Return the [X, Y] coordinate for the center point of the cell that contains the specified text.  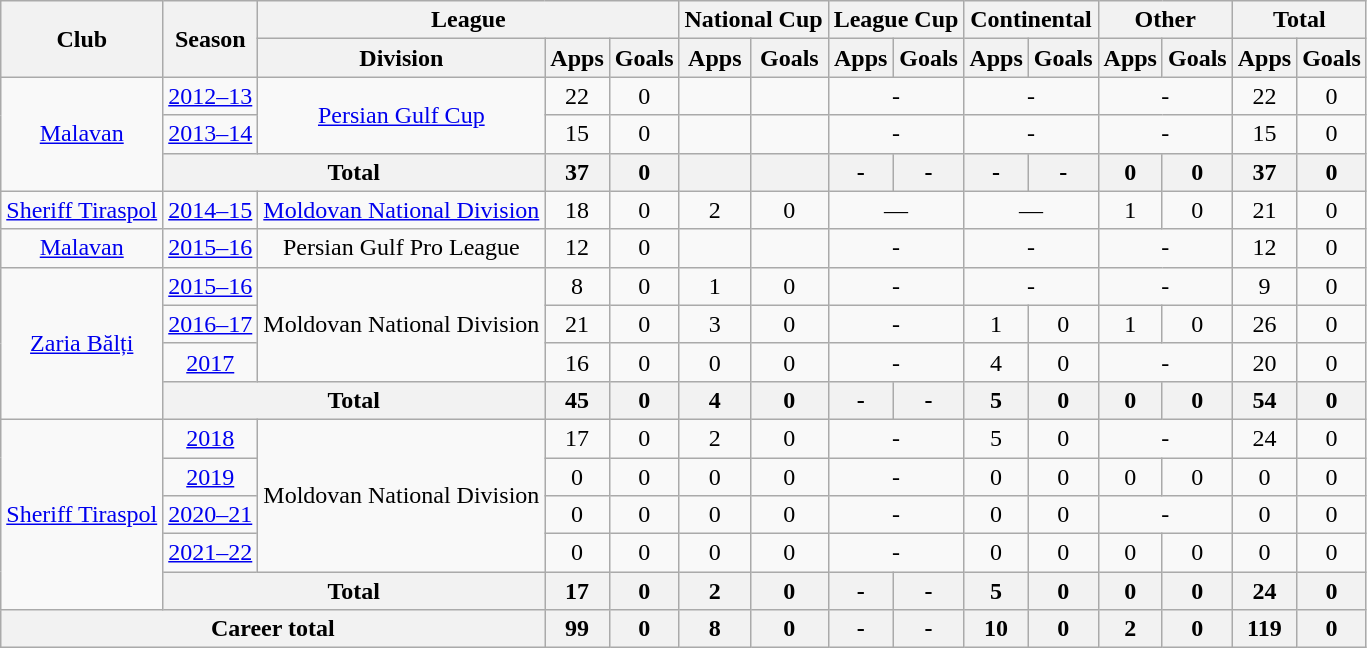
99 [577, 629]
2019 [210, 477]
2014–15 [210, 210]
2017 [210, 362]
Season [210, 39]
54 [1264, 400]
Career total [273, 629]
Persian Gulf Pro League [402, 248]
2012–13 [210, 96]
Other [1165, 20]
2013–14 [210, 134]
League Cup [896, 20]
9 [1264, 286]
18 [577, 210]
45 [577, 400]
119 [1264, 629]
League [468, 20]
2020–21 [210, 515]
2016–17 [210, 324]
16 [577, 362]
Club [82, 39]
26 [1264, 324]
Continental [1031, 20]
National Cup [754, 20]
10 [996, 629]
2021–22 [210, 553]
2018 [210, 438]
Persian Gulf Cup [402, 115]
Division [402, 58]
Zaria Bălți [82, 343]
20 [1264, 362]
3 [715, 324]
